Return the [X, Y] coordinate for the center point of the cell that contains the specified text.  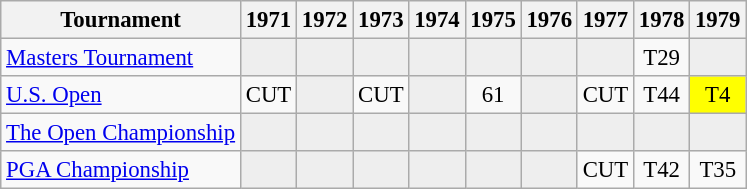
61 [493, 95]
1972 [325, 20]
1976 [549, 20]
T44 [661, 95]
T4 [718, 95]
U.S. Open [121, 95]
1975 [493, 20]
Masters Tournament [121, 58]
1979 [718, 20]
1974 [437, 20]
1971 [268, 20]
T29 [661, 58]
1977 [605, 20]
Tournament [121, 20]
1973 [381, 20]
T42 [661, 170]
PGA Championship [121, 170]
1978 [661, 20]
The Open Championship [121, 133]
T35 [718, 170]
